Scan for the cell matching the given text and deliver its [x, y] coordinate at center. 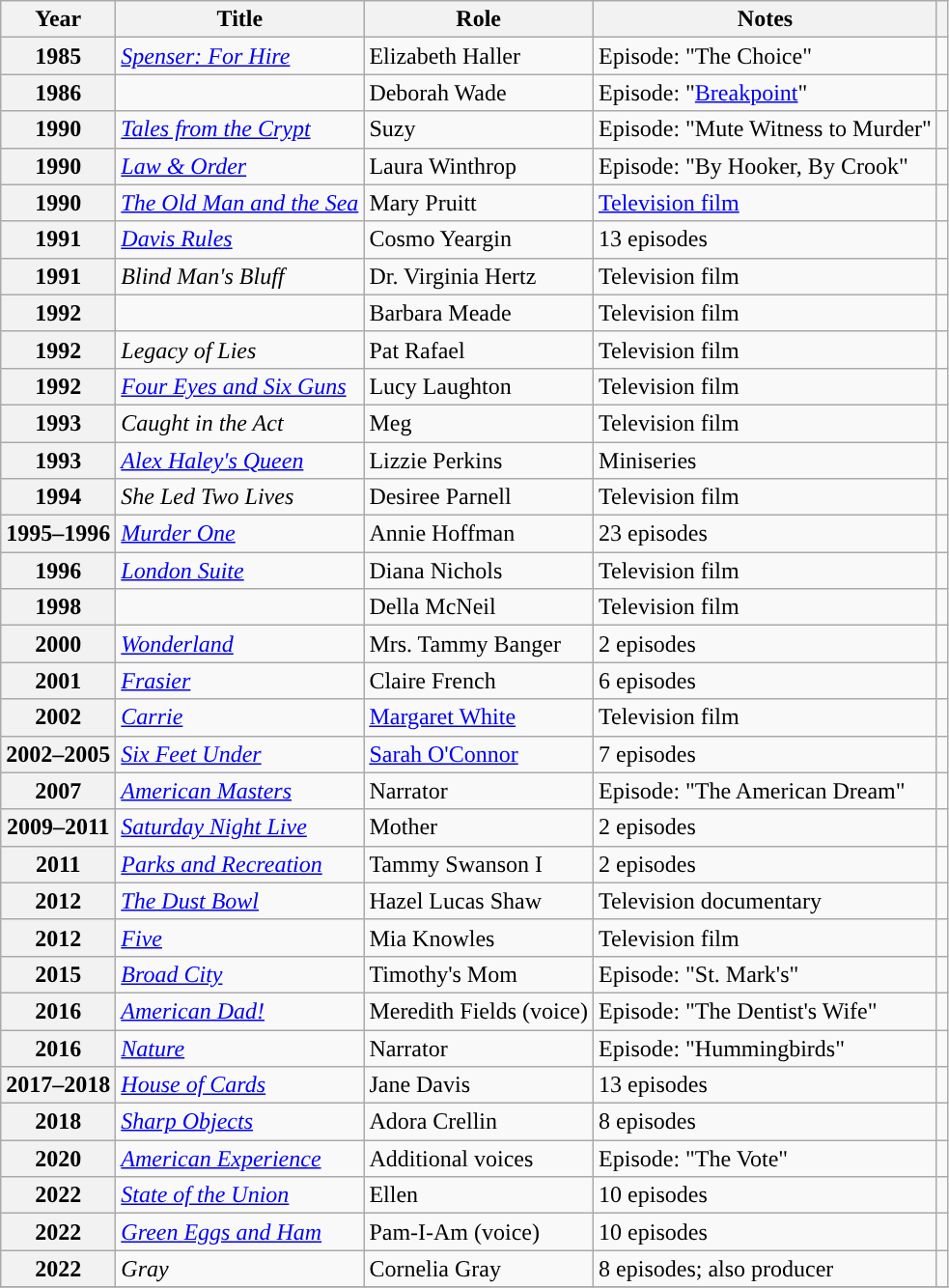
Broad City [239, 974]
Episode: "The American Dream" [766, 791]
Meredith Fields (voice) [479, 1011]
Five [239, 938]
Miniseries [766, 461]
Frasier [239, 681]
Episode: "Mute Witness to Murder" [766, 129]
Laura Winthrop [479, 166]
Annie Hoffman [479, 534]
2011 [58, 864]
2000 [58, 644]
Hazel Lucas Shaw [479, 901]
Carrie [239, 717]
1996 [58, 571]
1986 [58, 93]
Pam-I-Am (voice) [479, 1232]
The Old Man and the Sea [239, 203]
Mia Knowles [479, 938]
Cosmo Yeargin [479, 239]
Episode: "St. Mark's" [766, 974]
London Suite [239, 571]
Parks and Recreation [239, 864]
2007 [58, 791]
Barbara Meade [479, 313]
The Dust Bowl [239, 901]
State of the Union [239, 1195]
Gray [239, 1269]
Suzy [479, 129]
Jane Davis [479, 1085]
Nature [239, 1048]
Elizabeth Haller [479, 56]
Law & Order [239, 166]
23 episodes [766, 534]
2002 [58, 717]
Lizzie Perkins [479, 461]
2018 [58, 1122]
American Masters [239, 791]
Sharp Objects [239, 1122]
Episode: "The Dentist's Wife" [766, 1011]
Claire French [479, 681]
2015 [58, 974]
Six Feet Under [239, 754]
1995–1996 [58, 534]
Role [479, 19]
Episode: "Breakpoint" [766, 93]
2009–2011 [58, 827]
Desiree Parnell [479, 497]
American Dad! [239, 1011]
Blind Man's Bluff [239, 276]
Wonderland [239, 644]
Adora Crellin [479, 1122]
1994 [58, 497]
She Led Two Lives [239, 497]
Timothy's Mom [479, 974]
Episode: "By Hooker, By Crook" [766, 166]
Green Eggs and Ham [239, 1232]
6 episodes [766, 681]
8 episodes; also producer [766, 1269]
Caught in the Act [239, 423]
Additional voices [479, 1159]
Title [239, 19]
Lucy Laughton [479, 386]
Saturday Night Live [239, 827]
Mother [479, 827]
Pat Rafael [479, 350]
Four Eyes and Six Guns [239, 386]
Episode: "The Vote" [766, 1159]
Alex Haley's Queen [239, 461]
Deborah Wade [479, 93]
Legacy of Lies [239, 350]
2001 [58, 681]
Tammy Swanson I [479, 864]
Margaret White [479, 717]
7 episodes [766, 754]
American Experience [239, 1159]
Episode: "The Choice" [766, 56]
Year [58, 19]
Sarah O'Connor [479, 754]
Episode: "Hummingbirds" [766, 1048]
Murder One [239, 534]
Tales from the Crypt [239, 129]
Davis Rules [239, 239]
Mrs. Tammy Banger [479, 644]
Spenser: For Hire [239, 56]
Television documentary [766, 901]
Dr. Virginia Hertz [479, 276]
Della McNeil [479, 607]
2017–2018 [58, 1085]
Cornelia Gray [479, 1269]
Notes [766, 19]
Diana Nichols [479, 571]
Mary Pruitt [479, 203]
Meg [479, 423]
2020 [58, 1159]
1985 [58, 56]
2002–2005 [58, 754]
8 episodes [766, 1122]
1998 [58, 607]
Ellen [479, 1195]
House of Cards [239, 1085]
